Scan for the cell matching the given text and deliver its [x, y] coordinate at center. 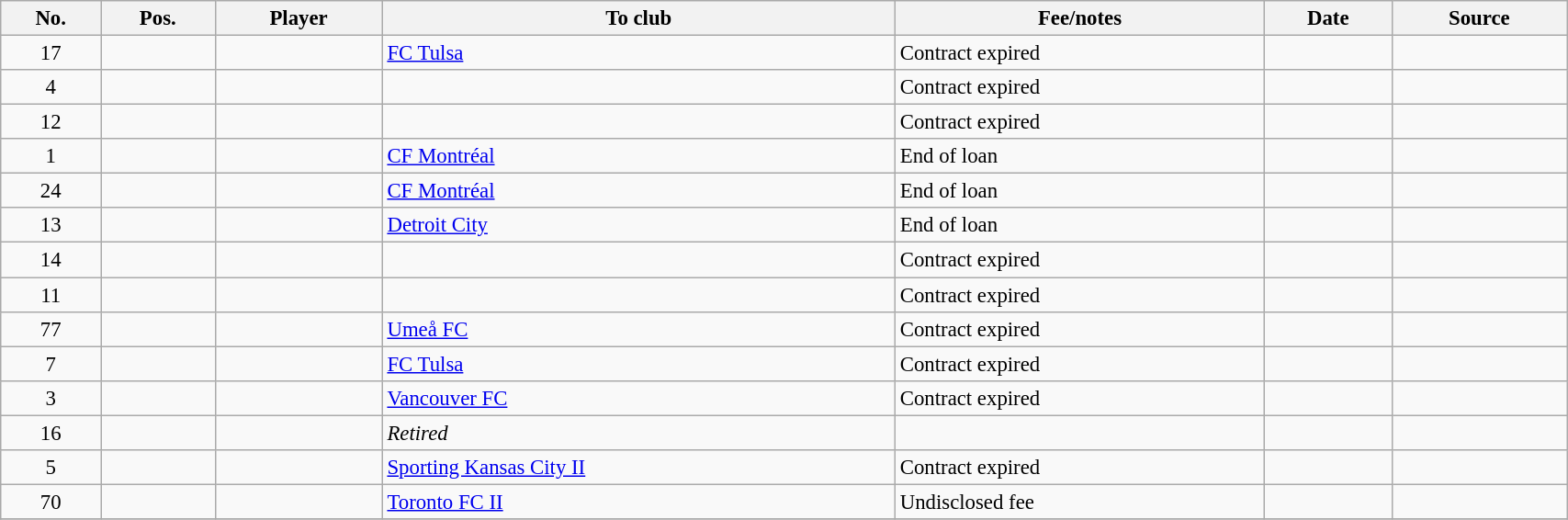
17 [51, 53]
12 [51, 122]
Detroit City [638, 225]
Pos. [158, 18]
14 [51, 260]
16 [51, 433]
7 [51, 364]
Source [1479, 18]
3 [51, 398]
Fee/notes [1079, 18]
4 [51, 87]
5 [51, 468]
Player [299, 18]
11 [51, 295]
1 [51, 156]
70 [51, 502]
Retired [638, 433]
77 [51, 329]
Date [1328, 18]
Umeå FC [638, 329]
To club [638, 18]
No. [51, 18]
Undisclosed fee [1079, 502]
Sporting Kansas City II [638, 468]
Vancouver FC [638, 398]
13 [51, 225]
Toronto FC II [638, 502]
24 [51, 191]
